Return (x, y) of the center of cell containing provided text 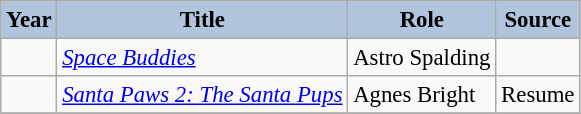
Role (422, 20)
Agnes Bright (422, 95)
Resume (538, 95)
Source (538, 20)
Astro Spalding (422, 58)
Space Buddies (202, 58)
Title (202, 20)
Santa Paws 2: The Santa Pups (202, 95)
Year (29, 20)
